Determine the [X, Y] coordinate at the center of the cell enclosing the given text.  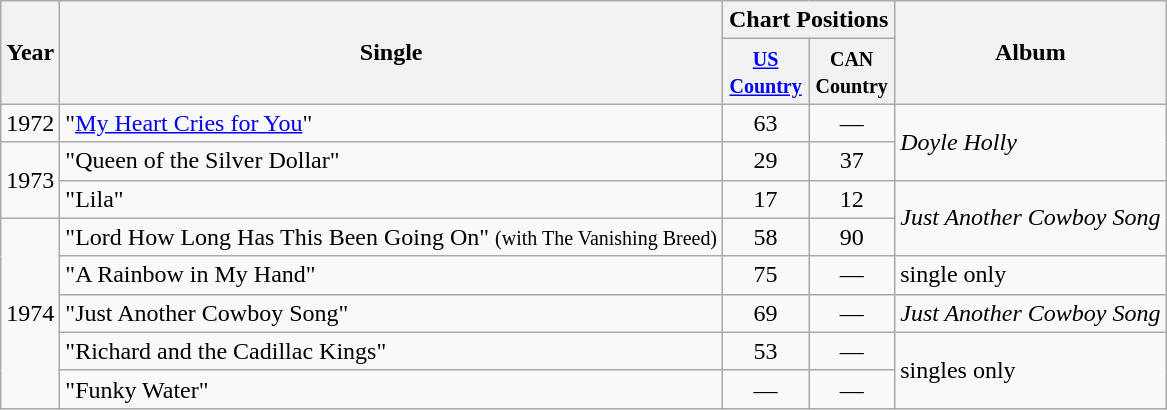
75 [766, 275]
"Queen of the Silver Dollar" [392, 161]
90 [852, 237]
singles only [1030, 370]
"Funky Water" [392, 389]
Single [392, 52]
Chart Positions [809, 20]
17 [766, 199]
"Richard and the Cadillac Kings" [392, 351]
"Lord How Long Has This Been Going On" (with The Vanishing Breed) [392, 237]
69 [766, 313]
"Lila" [392, 199]
single only [1030, 275]
Album [1030, 52]
"Just Another Cowboy Song" [392, 313]
58 [766, 237]
12 [852, 199]
63 [766, 123]
53 [766, 351]
"A Rainbow in My Hand" [392, 275]
Year [30, 52]
29 [766, 161]
CAN Country [852, 72]
1973 [30, 180]
37 [852, 161]
1974 [30, 313]
US Country [766, 72]
Doyle Holly [1030, 142]
1972 [30, 123]
"My Heart Cries for You" [392, 123]
